For the text-containing cell, return its midpoint in (x, y) coordinate format. 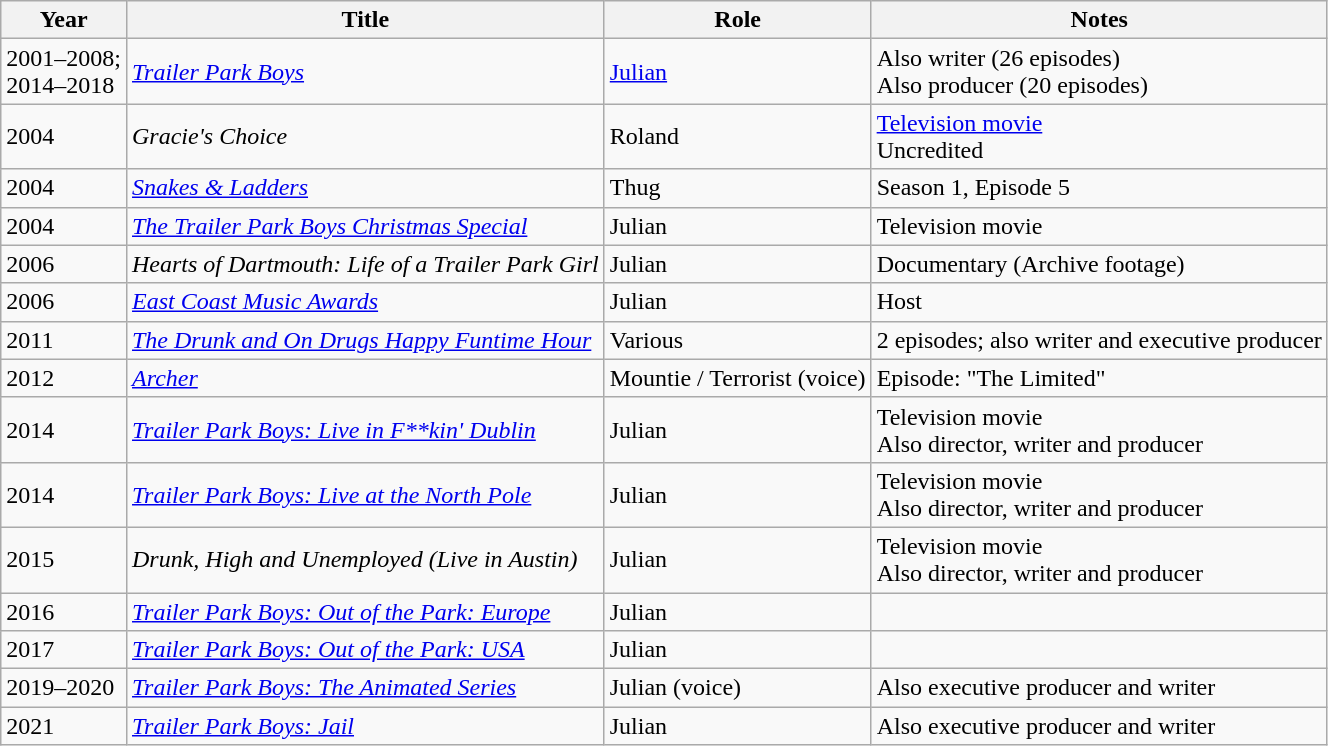
Television movie (1099, 226)
Archer (365, 378)
Hearts of Dartmouth: Life of a Trailer Park Girl (365, 264)
The Drunk and On Drugs Happy Funtime Hour (365, 340)
The Trailer Park Boys Christmas Special (365, 226)
Trailer Park Boys: The Animated Series (365, 688)
2016 (64, 611)
Title (365, 20)
2001–2008; 2014–2018 (64, 72)
Year (64, 20)
Gracie's Choice (365, 136)
2021 (64, 726)
Notes (1099, 20)
East Coast Music Awards (365, 302)
Trailer Park Boys: Out of the Park: Europe (365, 611)
Trailer Park Boys: Live at the North Pole (365, 494)
Documentary (Archive footage) (1099, 264)
2019–2020 (64, 688)
2 episodes; also writer and executive producer (1099, 340)
Host (1099, 302)
Drunk, High and Unemployed (Live in Austin) (365, 560)
Thug (738, 188)
Episode: "The Limited" (1099, 378)
Television movie Uncredited (1099, 136)
Trailer Park Boys (365, 72)
2015 (64, 560)
2012 (64, 378)
Season 1, Episode 5 (1099, 188)
Trailer Park Boys: Live in F**kin' Dublin (365, 430)
Trailer Park Boys: Jail (365, 726)
Also writer (26 episodes)Also producer (20 episodes) (1099, 72)
2017 (64, 650)
Mountie / Terrorist (voice) (738, 378)
Role (738, 20)
Various (738, 340)
2011 (64, 340)
Julian (voice) (738, 688)
Trailer Park Boys: Out of the Park: USA (365, 650)
Roland (738, 136)
Snakes & Ladders (365, 188)
